Scan for the cell matching the given text and deliver its (X, Y) coordinate at center. 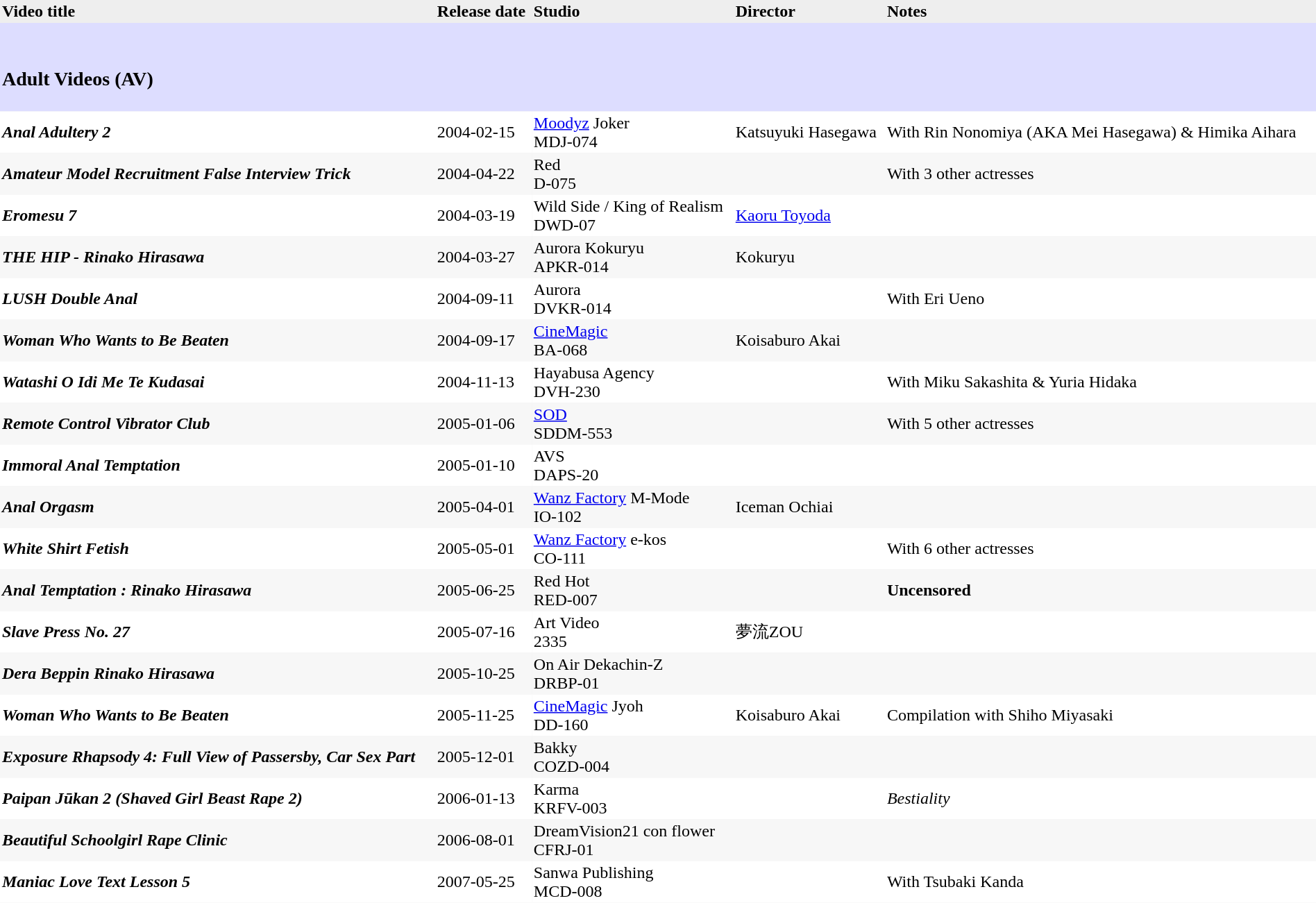
Hayabusa AgencyDVH-230 (633, 382)
Compilation with Shiho Miyasaki (1101, 716)
2006-01-13 (483, 799)
Maniac Love Text Lesson 5 (218, 882)
Paipan Jūkan 2 (Shaved Girl Beast Rape 2) (218, 799)
CineMagicBA-068 (633, 341)
2005-04-01 (483, 507)
With 3 other actresses (1101, 174)
Studio (633, 11)
Notes (1101, 11)
White Shirt Fetish (218, 549)
Beautiful Schoolgirl Rape Clinic (218, 841)
Art Video2335 (633, 632)
2005-10-25 (483, 674)
Bestiality (1101, 799)
With 6 other actresses (1101, 549)
Iceman Ochiai (809, 507)
Wild Side / King of RealismDWD-07 (633, 216)
Kaoru Toyoda (809, 216)
Slave Press No. 27 (218, 632)
夢流ZOU (809, 632)
2005-06-25 (483, 591)
Remote Control Vibrator Club (218, 424)
Moodyz JokerMDJ-074 (633, 133)
RedD-075 (633, 174)
Video title (218, 11)
DreamVision21 con flowerCFRJ-01 (633, 841)
Aurora KokuryuAPKR-014 (633, 258)
Katsuyuki Hasegawa (809, 133)
2005-01-10 (483, 466)
Red HotRED-007 (633, 591)
Uncensored (1101, 591)
CineMagic JyohDD-160 (633, 716)
With Miku Sakashita & Yuria Hidaka (1101, 382)
LUSH Double Anal (218, 299)
Exposure Rhapsody 4: Full View of Passersby, Car Sex Part (218, 757)
Adult Videos (AV) (658, 69)
THE HIP - Rinako Hirasawa (218, 258)
KarmaKRFV-003 (633, 799)
BakkyCOZD-004 (633, 757)
Eromesu 7 (218, 216)
With Tsubaki Kanda (1101, 882)
2005-12-01 (483, 757)
Release date (483, 11)
2004-02-15 (483, 133)
Wanz Factory e-kosCO-111 (633, 549)
2004-03-19 (483, 216)
Sanwa PublishingMCD-008 (633, 882)
2004-09-11 (483, 299)
With 5 other actresses (1101, 424)
AuroraDVKR-014 (633, 299)
Director (809, 11)
Anal Temptation : Rinako Hirasawa (218, 591)
Dera Beppin Rinako Hirasawa (218, 674)
2004-09-17 (483, 341)
2004-04-22 (483, 174)
Watashi O Idi Me Te Kudasai (218, 382)
2006-08-01 (483, 841)
With Eri Ueno (1101, 299)
With Rin Nonomiya (AKA Mei Hasegawa) & Himika Aihara (1101, 133)
SODSDDM-553 (633, 424)
Anal Adultery 2 (218, 133)
Wanz Factory M-ModeIO-102 (633, 507)
Amateur Model Recruitment False Interview Trick (218, 174)
On Air Dekachin-ZDRBP-01 (633, 674)
2007-05-25 (483, 882)
Anal Orgasm (218, 507)
AVSDAPS-20 (633, 466)
2004-11-13 (483, 382)
2005-07-16 (483, 632)
2004-03-27 (483, 258)
2005-11-25 (483, 716)
Kokuryu (809, 258)
Immoral Anal Temptation (218, 466)
2005-01-06 (483, 424)
2005-05-01 (483, 549)
